Scan for the cell matching the given text and deliver its [x, y] coordinate at center. 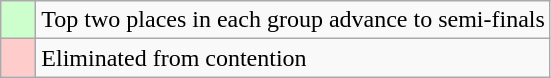
Eliminated from contention [294, 58]
Top two places in each group advance to semi-finals [294, 20]
